Provide the [x, y] coordinate of the cell's center where the given text is located.  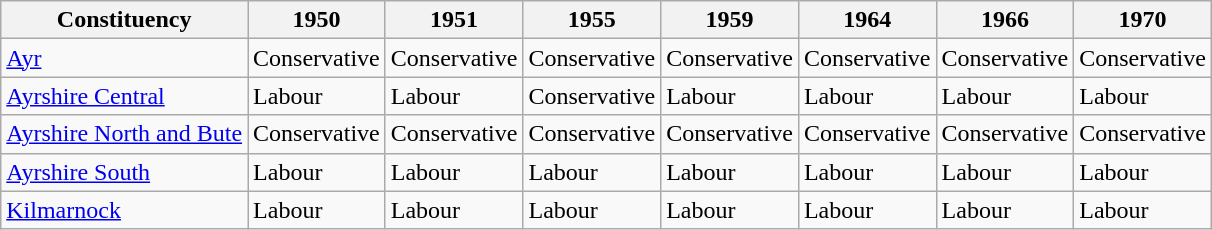
Constituency [124, 20]
1970 [1143, 20]
Ayrshire North and Bute [124, 134]
Ayrshire Central [124, 96]
1950 [317, 20]
Ayr [124, 58]
1964 [867, 20]
1951 [454, 20]
1955 [592, 20]
1959 [730, 20]
1966 [1005, 20]
Kilmarnock [124, 210]
Ayrshire South [124, 172]
